Output the (X, Y) coordinate of the center of the cell containing the given text.  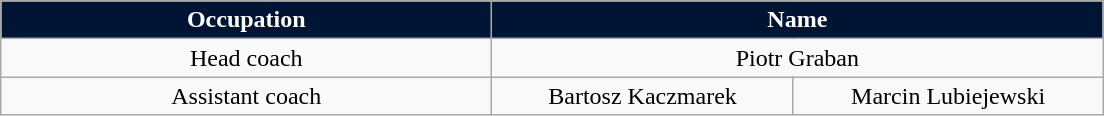
Occupation (246, 20)
Marcin Lubiejewski (948, 96)
Assistant coach (246, 96)
Name (798, 20)
Piotr Graban (798, 58)
Head coach (246, 58)
Bartosz Kaczmarek (642, 96)
